Determine the (X, Y) coordinate at the center of the cell enclosing the given text.  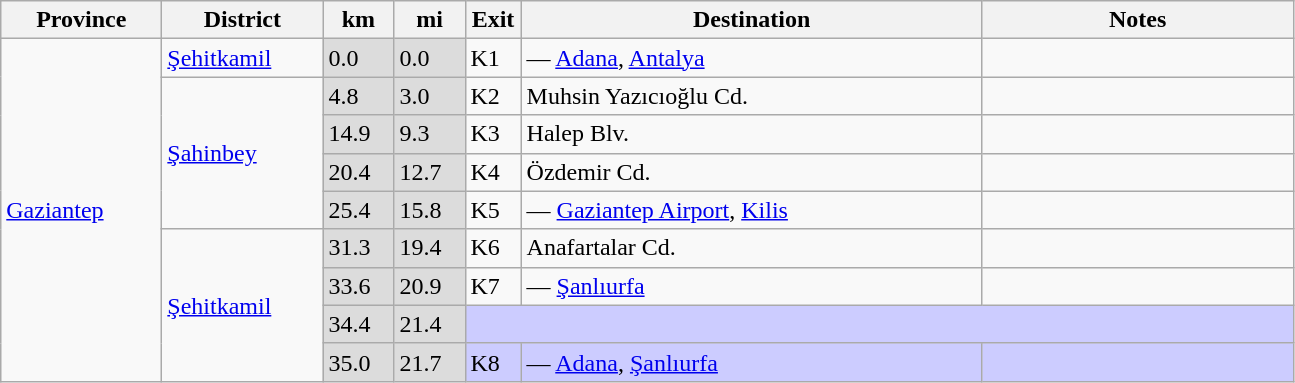
— Gaziantep Airport, Kilis (752, 210)
3.0 (430, 96)
K6 (493, 248)
15.8 (430, 210)
Province (82, 20)
— Adana, Antalya (752, 58)
K2 (493, 96)
21.7 (430, 362)
— Adana, Şanlıurfa (752, 362)
Anafartalar Cd. (752, 248)
K4 (493, 172)
20.4 (358, 172)
K1 (493, 58)
km (358, 20)
Destination (752, 20)
Exit (493, 20)
Notes (1138, 20)
33.6 (358, 286)
31.3 (358, 248)
34.4 (358, 324)
Muhsin Yazıcıoğlu Cd. (752, 96)
— Şanlıurfa (752, 286)
Şahinbey (242, 153)
14.9 (358, 134)
20.9 (430, 286)
mi (430, 20)
Gaziantep (82, 210)
19.4 (430, 248)
K5 (493, 210)
9.3 (430, 134)
25.4 (358, 210)
District (242, 20)
K7 (493, 286)
21.4 (430, 324)
K8 (493, 362)
K3 (493, 134)
12.7 (430, 172)
35.0 (358, 362)
4.8 (358, 96)
Özdemir Cd. (752, 172)
Halep Blv. (752, 134)
